Extract the [x, y] coordinate from the center of the cell holding the provided text.  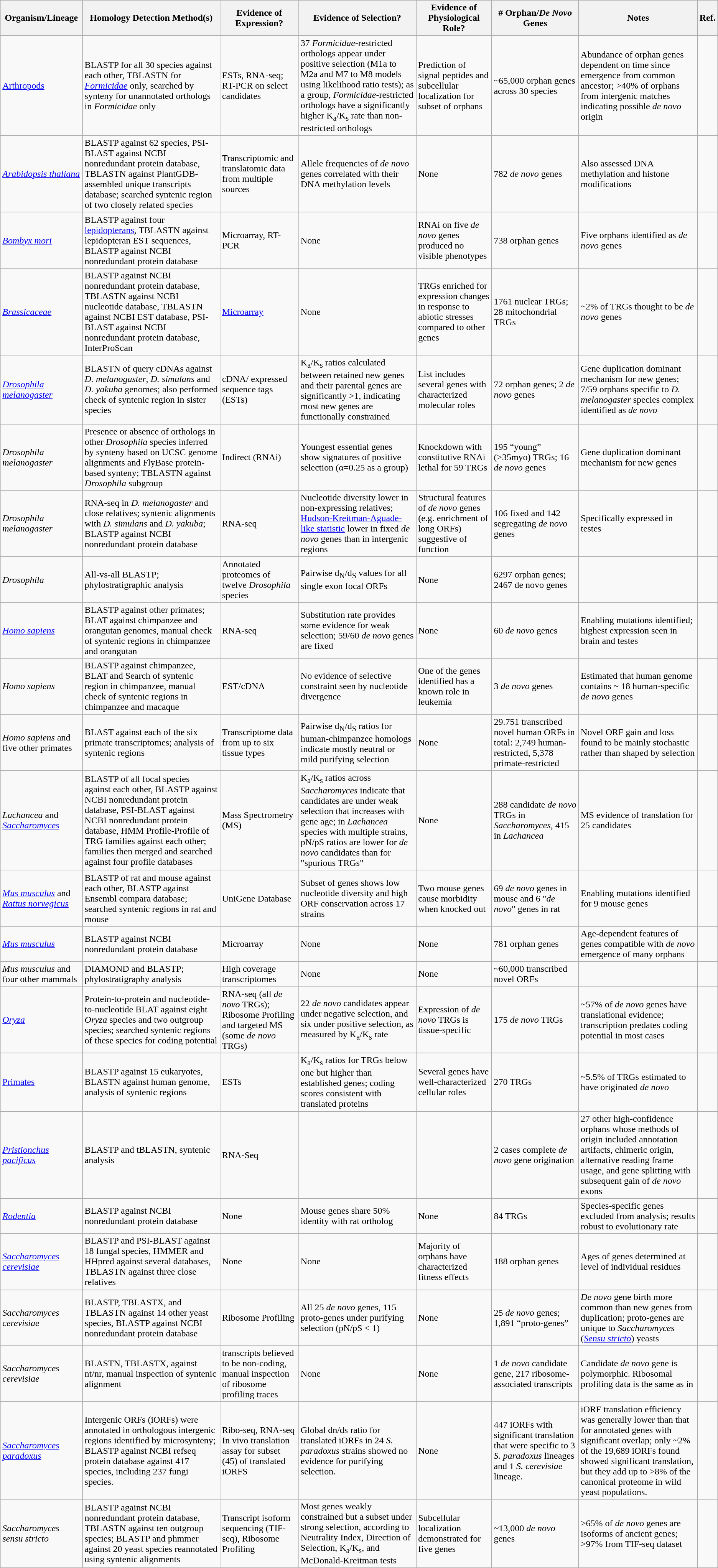
Nucleotide diversity lower in non-expressing relatives; Hudson-Kreitman-Aguade-like statistic lower in fixed de novo genes than in intergenic regions [357, 524]
Transcriptomic and translatomic data from multiple sources [259, 174]
Gene duplication dominant mechanism for new genes; 7/59 orphans specific to D. melanogaster species complex identified as de novo [638, 390]
84 TRGs [535, 1216]
Gene duplication dominant mechanism for new genes [638, 457]
Mus musculus [41, 944]
Global dn/ds ratio for translated iORFs in 24 S. paradoxus strains showed no evidence for purifying selection. [357, 1450]
Organism/Lineage [41, 18]
Ribo-seq, RNA-seqIn vivo translation assay for subset (45) of translated iORFS [259, 1450]
69 de novo genes in mouse and 6 "de novo" genes in rat [535, 898]
All-vs-all BLASTP; phylostratigraphic analysis [151, 580]
106 fixed and 142 segregating de novo genes [535, 524]
Several genes have well-characterized cellular roles [454, 1082]
MS evidence of translation for 25 candidates [638, 820]
Primates [41, 1082]
RNA-seq (all de novo TRGs); Ribosome Profiling and targeted MS (some de novo TRGs) [259, 1020]
Candidate de novo gene is polymorphic. Ribosomal profiling data is the same as in [638, 1374]
Expression of de novo TRGs is tissue-specific [454, 1020]
RNA-seq in D. melanogaster and close relatives; syntenic alignments with D. simulans and D. yakuba; BLASTP against NCBI nonredundant protein database [151, 524]
Knockdown with constitutive RNAi lethal for 59 TRGs [454, 457]
BLASTP for all 30 species against each other, TBLASTN for Formicidae only, searched by synteny for unannotated orthologs in Formicidae only [151, 86]
Subset of genes shows low nucleotide diversity and high ORF conservation across 17 strains [357, 898]
BLASTP against four lepidopterans, TBLASTN against lepidopteran EST sequences, BLASTP against NCBI nonredundant protein database [151, 240]
BLASTP against 15 eukaryotes, BLASTN against human genome, analysis of syntenic regions [151, 1082]
Also assessed DNA methylation and histone modifications [638, 174]
BLASTN of query cDNAs against D. melanogaster, D. simulans and D. yakuba genomes; also performed check of syntenic region in sister species [151, 390]
738 orphan genes [535, 240]
Pristionchus pacificus [41, 1155]
Pairwise dN/dS ratios for human-chimpanzee homologs indicate mostly neutral or mild purifying selection [357, 742]
188 orphan genes [535, 1262]
UniGene Database [259, 898]
25 de novo genes; 1,891 “proto-genes” [535, 1318]
Five orphans identified as de novo genes [638, 240]
Subcellular localization demonstrated for five genes [454, 1533]
Arthropods [41, 86]
~13,000 de novo genes [535, 1533]
transcripts believed to be non-coding, manual inspection of ribosome profiling traces [259, 1374]
Microarray, RT-PCR [259, 240]
BLASTP and PSI-BLAST against 18 fungal species, HMMER and HHpred against several databases, TBLASTN against three close relatives [151, 1262]
RNAi on five de novo genes produced no visible phenotypes [454, 240]
High coverage transcriptomes [259, 974]
Lachancea and Saccharomyces [41, 820]
Mouse genes share 50% identity with rat ortholog [357, 1216]
Ages of genes determined at level of individual residues [638, 1262]
3 de novo genes [535, 686]
Pairwise dN/dS values for all single exon focal ORFs [357, 580]
Transcriptome data from up to six tissue types [259, 742]
Substitution rate provides some evidence for weak selection; 59/60 de novo genes are fixed [357, 630]
Estimated that human genome contains ~ 18 human-specific de novo genes [638, 686]
RNA-Seq [259, 1155]
Majority of orphans have characterized fitness effects [454, 1262]
cDNA/ expressed sequence tags (ESTs) [259, 390]
ESTs, RNA-seq; RT-PCR on select candidates [259, 86]
~2% of TRGs thought to be de novo genes [638, 311]
Brassicaceae [41, 311]
Ref. [707, 18]
De novo gene birth more common than new genes from duplication; proto-genes are unique to Saccharomyces (Sensu stricto) yeasts [638, 1318]
Specifically expressed in testes [638, 524]
BLASTN, TBLASTX, against nt/nr, manual inspection of syntenic alignment [151, 1374]
447 iORFs with significant translation that were specific to 3 S. paradoxus lineages and 1 S. cerevisiae lineage. [535, 1450]
TRGs enriched for expression changes in response to abiotic stresses compared to other genes [454, 311]
Ka/Ks ratios for TRGs below one but higher than established genes; coding scores consistent with translated proteins [357, 1082]
Enabling mutations identified for 9 mouse genes [638, 898]
BLASTP against chimpanzee, BLAT and Search of syntenic region in chimpanzee, manual check of syntenic regions in chimpanzee and macaque [151, 686]
Rodentia [41, 1216]
60 de novo genes [535, 630]
Saccharomyces sensu stricto [41, 1533]
All 25 de novo genes, 115 proto-genes under purifying selection (pN/pS < 1) [357, 1318]
1761 nuclear TRGs; 28 mitochondrial TRGs [535, 311]
Mus musculus and Rattus norvegicus [41, 898]
BLASTP against other primates; BLAT against chimpanzee and orangutan genomes, manual check of syntenic regions in chimpanzee and orangutan [151, 630]
~57% of de novo genes have translational evidence; transcription predates coding potential in most cases [638, 1020]
List includes several genes with characterized molecular roles [454, 390]
2 cases complete de novo gene origination [535, 1155]
22 de novo candidates appear under negative selection, and six under positive selection, as measured by Ka/Ks rate [357, 1020]
Homo sapiens and five other primates [41, 742]
# Orphan/De Novo Genes [535, 18]
Evidence of Physiological Role? [454, 18]
Bombyx mori [41, 240]
Prediction of signal peptides and subcellular localization for subset of orphans [454, 86]
288 candidate de novo TRGs in Saccharomyces, 415 in Lachancea [535, 820]
One of the genes identified has a known role in leukemia [454, 686]
Evidence of Selection? [357, 18]
BLASTP of rat and mouse against each other, BLASTP against Ensembl compara database; searched syntenic regions in rat and mouse [151, 898]
Novel ORF gain and loss found to be mainly stochastic rather than shaped by selection [638, 742]
~60,000 transcribed novel ORFs [535, 974]
Transcript isoform sequencing (TIF-seq), Ribosome Profiling [259, 1533]
Saccharomyces paradoxus [41, 1450]
BLASTP and tBLASTN, syntenic analysis [151, 1155]
195 “young” (>35myo) TRGs; 16 de novo genes [535, 457]
EST/cDNA [259, 686]
>65% of de novo genes are isoforms of ancient genes; >97% from TIF-seq dataset [638, 1533]
Age-dependent features of genes compatible with de novo emergence of many orphans [638, 944]
Notes [638, 18]
Two mouse genes cause morbidity when knocked out [454, 898]
~5.5% of TRGs estimated to have originated de novo [638, 1082]
Homology Detection Method(s) [151, 18]
Oryza [41, 1020]
Arabidopsis thaliana [41, 174]
Allele frequencies of de novo genes correlated with their DNA methylation levels [357, 174]
BLAST against each of the six primate transcriptomes; analysis of syntenic regions [151, 742]
Evidence of Expression? [259, 18]
270 TRGs [535, 1082]
Structural features of de novo genes (e.g. enrichment of long ORFs) suggestive of function [454, 524]
Youngest essential genes show signatures of positive selection (α=0.25 as a group) [357, 457]
1 de novo candidate gene, 217 ribosome-associated transcripts [535, 1374]
Species-specific genes excluded from analysis; results robust to evolutionary rate [638, 1216]
Annotated proteomes of twelve Drosophila species [259, 580]
29.751 transcribed novel human ORFs in total: 2,749 human-restricted, 5,378 primate-restricted [535, 742]
6297 orphan genes; 2467 de novo genes [535, 580]
ESTs [259, 1082]
Mass Spectrometry (MS) [259, 820]
No evidence of selective constraint seen by nucleotide divergence [357, 686]
Ribosome Profiling [259, 1318]
~65,000 orphan genes across 30 species [535, 86]
782 de novo genes [535, 174]
DIAMOND and BLASTP; phylostratigraphy analysis [151, 974]
72 orphan genes; 2 de novo genes [535, 390]
BLASTP, TBLASTX, and TBLASTN against 14 other yeast species, BLASTP against NCBI nonredundant protein database [151, 1318]
781 orphan genes [535, 944]
175 de novo TRGs [535, 1020]
Indirect (RNAi) [259, 457]
Drosophila [41, 580]
Mus musculus and four other mammals [41, 974]
Enabling mutations identified; highest expression seen in brain and testes [638, 630]
